Scan for the cell matching the given text and deliver its (x, y) coordinate at center. 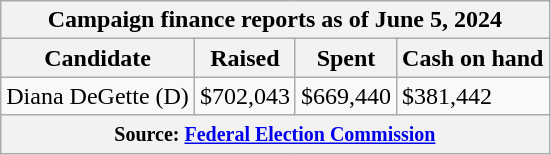
Source: Federal Election Commission (275, 134)
Cash on hand (473, 58)
$381,442 (473, 96)
Raised (244, 58)
$669,440 (346, 96)
Candidate (98, 58)
Spent (346, 58)
Diana DeGette (D) (98, 96)
$702,043 (244, 96)
Campaign finance reports as of June 5, 2024 (275, 20)
